From the cell containing the given text, extract its center point as [X, Y] coordinate. 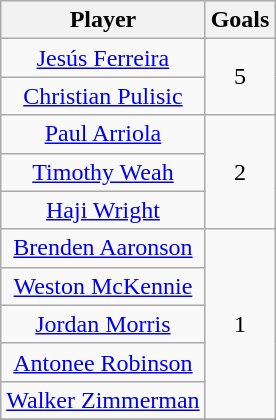
Timothy Weah [103, 172]
Antonee Robinson [103, 362]
2 [240, 172]
Christian Pulisic [103, 96]
5 [240, 77]
Jesús Ferreira [103, 58]
Haji Wright [103, 210]
Paul Arriola [103, 134]
Player [103, 20]
Jordan Morris [103, 324]
Goals [240, 20]
Weston McKennie [103, 286]
Brenden Aaronson [103, 248]
Walker Zimmerman [103, 400]
1 [240, 324]
